Capture the cell that displays the provided text and extract its [x, y] central coordinate. 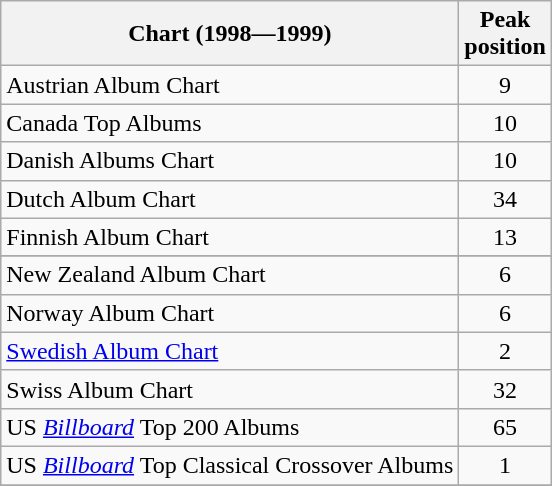
US Billboard Top 200 Albums [230, 427]
Austrian Album Chart [230, 85]
1 [505, 465]
New Zealand Album Chart [230, 275]
Norway Album Chart [230, 313]
Chart (1998—1999) [230, 34]
Canada Top Albums [230, 123]
32 [505, 389]
Dutch Album Chart [230, 199]
Swiss Album Chart [230, 389]
34 [505, 199]
Swedish Album Chart [230, 351]
9 [505, 85]
US Billboard Top Classical Crossover Albums [230, 465]
Danish Albums Chart [230, 161]
Finnish Album Chart [230, 237]
Peakposition [505, 34]
65 [505, 427]
2 [505, 351]
13 [505, 237]
